Capture the cell that displays the provided text and extract its (X, Y) central coordinate. 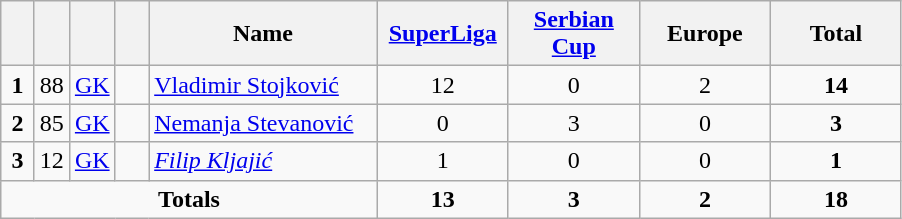
85 (52, 123)
18 (836, 199)
Europe (704, 34)
Name (264, 34)
Total (836, 34)
14 (836, 85)
13 (442, 199)
Vladimir Stojković (264, 85)
Serbian Cup (574, 34)
88 (52, 85)
Totals (189, 199)
Filip Kljajić (264, 161)
SuperLiga (442, 34)
Nemanja Stevanović (264, 123)
